Determine the [x, y] coordinate at the center of the cell enclosing the given text.  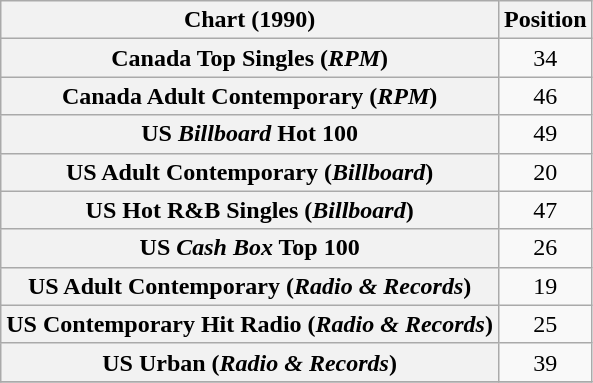
46 [545, 96]
US Billboard Hot 100 [250, 134]
26 [545, 248]
25 [545, 324]
20 [545, 172]
US Hot R&B Singles (Billboard) [250, 210]
Canada Top Singles (RPM) [250, 58]
US Contemporary Hit Radio (Radio & Records) [250, 324]
47 [545, 210]
US Urban (Radio & Records) [250, 362]
39 [545, 362]
US Adult Contemporary (Billboard) [250, 172]
Chart (1990) [250, 20]
Canada Adult Contemporary (RPM) [250, 96]
49 [545, 134]
Position [545, 20]
US Adult Contemporary (Radio & Records) [250, 286]
US Cash Box Top 100 [250, 248]
34 [545, 58]
19 [545, 286]
